Return the (x, y) coordinate for the center point of the cell that contains the specified text.  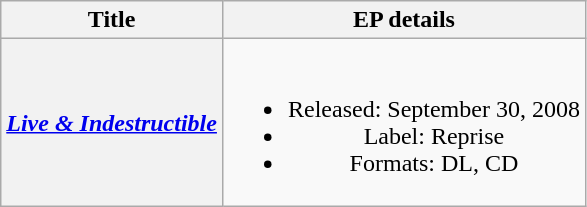
Released: September 30, 2008Label: RepriseFormats: DL, CD (404, 122)
EP details (404, 20)
Title (112, 20)
Live & Indestructible (112, 122)
